Scan for the cell matching the given text and deliver its [X, Y] coordinate at center. 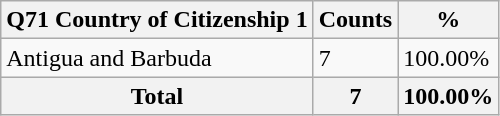
% [448, 20]
Counts [355, 20]
Total [157, 96]
Q71 Country of Citizenship 1 [157, 20]
Antigua and Barbuda [157, 58]
